Identify which cell holds the provided text, then report its (X, Y) central coordinate. 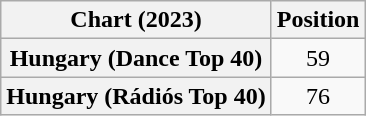
59 (318, 58)
Position (318, 20)
Hungary (Dance Top 40) (136, 58)
Hungary (Rádiós Top 40) (136, 96)
76 (318, 96)
Chart (2023) (136, 20)
